Output the (X, Y) coordinate of the center of the cell containing the given text.  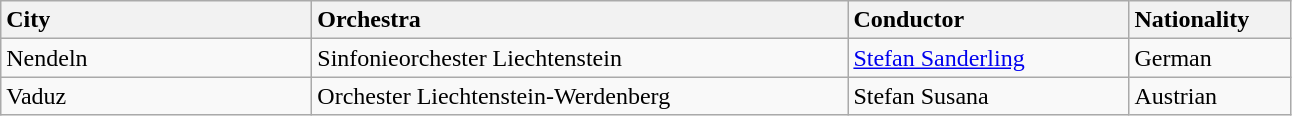
City (156, 20)
Sinfonieorchester Liechtenstein (580, 58)
Nationality (1210, 20)
Orchester Liechtenstein-Werdenberg (580, 96)
Stefan Susana (988, 96)
Conductor (988, 20)
Austrian (1210, 96)
Vaduz (156, 96)
Nendeln (156, 58)
Stefan Sanderling (988, 58)
German (1210, 58)
Orchestra (580, 20)
